Extract the [X, Y] coordinate from the center of the cell holding the provided text.  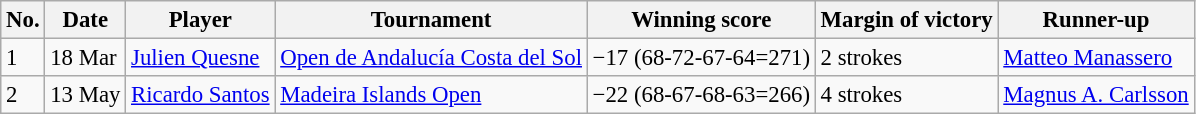
Date [86, 20]
18 Mar [86, 58]
Matteo Manassero [1096, 58]
13 May [86, 95]
−17 (68-72-67-64=271) [701, 58]
Runner-up [1096, 20]
Ricardo Santos [200, 95]
−22 (68-67-68-63=266) [701, 95]
Julien Quesne [200, 58]
Open de Andalucía Costa del Sol [431, 58]
Magnus A. Carlsson [1096, 95]
2 strokes [906, 58]
Tournament [431, 20]
Madeira Islands Open [431, 95]
Player [200, 20]
No. [23, 20]
Winning score [701, 20]
2 [23, 95]
4 strokes [906, 95]
1 [23, 58]
Margin of victory [906, 20]
